Determine the (x, y) coordinate at the center of the cell enclosing the given text.  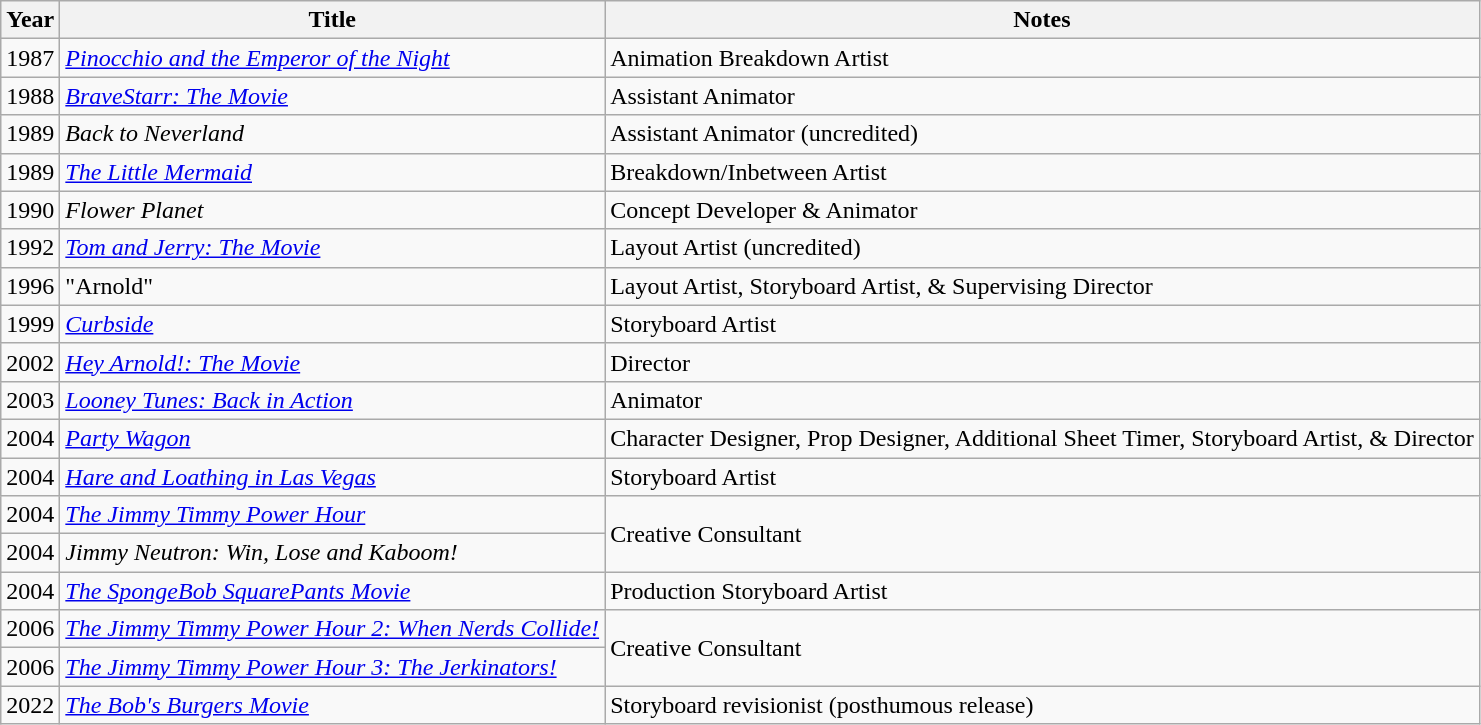
The SpongeBob SquarePants Movie (332, 591)
Assistant Animator (uncredited) (1042, 134)
1988 (30, 96)
"Arnold" (332, 286)
Concept Developer & Animator (1042, 210)
Hey Arnold!: The Movie (332, 362)
Party Wagon (332, 438)
The Jimmy Timmy Power Hour 2: When Nerds Collide! (332, 629)
Assistant Animator (1042, 96)
Curbside (332, 324)
1990 (30, 210)
2022 (30, 705)
Director (1042, 362)
The Jimmy Timmy Power Hour 3: The Jerkinators! (332, 667)
2002 (30, 362)
1999 (30, 324)
The Little Mermaid (332, 172)
Breakdown/Inbetween Artist (1042, 172)
1992 (30, 248)
Tom and Jerry: The Movie (332, 248)
Notes (1042, 20)
Animation Breakdown Artist (1042, 58)
Storyboard revisionist (posthumous release) (1042, 705)
Title (332, 20)
BraveStarr: The Movie (332, 96)
1996 (30, 286)
Jimmy Neutron: Win, Lose and Kaboom! (332, 553)
Layout Artist (uncredited) (1042, 248)
2003 (30, 400)
Character Designer, Prop Designer, Additional Sheet Timer, Storyboard Artist, & Director (1042, 438)
Animator (1042, 400)
Production Storyboard Artist (1042, 591)
Layout Artist, Storyboard Artist, & Supervising Director (1042, 286)
Hare and Loathing in Las Vegas (332, 477)
Pinocchio and the Emperor of the Night (332, 58)
The Jimmy Timmy Power Hour (332, 515)
Flower Planet (332, 210)
Year (30, 20)
Looney Tunes: Back in Action (332, 400)
1987 (30, 58)
The Bob's Burgers Movie (332, 705)
Back to Neverland (332, 134)
